Detect which cell encompasses the target text, then output its (X, Y) center coordinate. 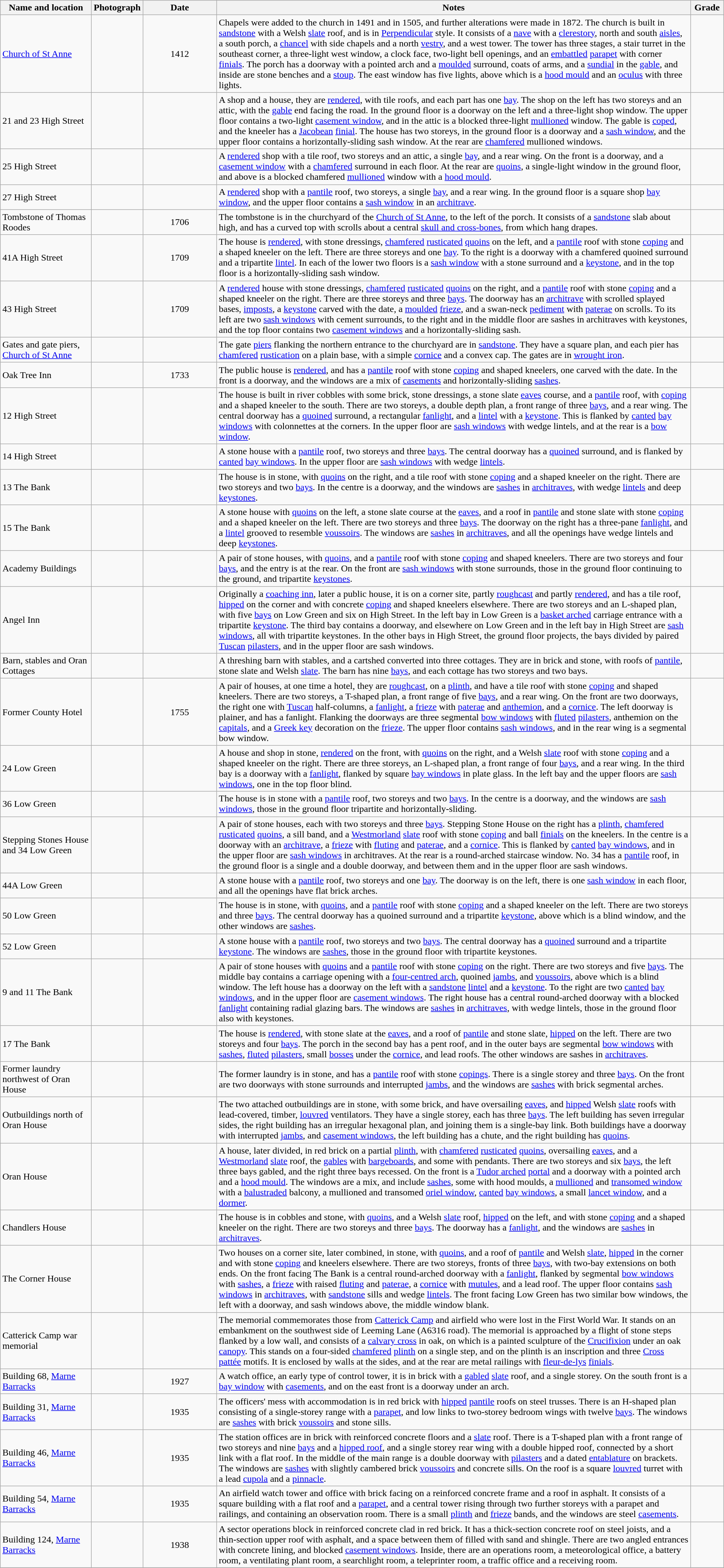
Building 46, Marne Barracks (46, 1458)
Building 31, Marne Barracks (46, 1412)
Catterick Camp war memorial (46, 1341)
50 Low Green (46, 916)
Photograph (117, 8)
1938 (179, 1545)
9 and 11 The Bank (46, 992)
44A Low Green (46, 885)
1706 (179, 222)
12 High Street (46, 416)
Former County Hotel (46, 712)
Building 68, Marne Barracks (46, 1382)
1927 (179, 1382)
52 Low Green (46, 946)
Tombstone of Thomas Roodes (46, 222)
21 and 23 High Street (46, 121)
Gates and gate piers,Church of St Anne (46, 349)
Building 54, Marne Barracks (46, 1504)
36 Low Green (46, 804)
1412 (179, 54)
Oak Tree Inn (46, 375)
Church of St Anne (46, 54)
Name and location (46, 8)
Grade (707, 8)
Notes (453, 8)
Chandlers House (46, 1228)
Former laundry northwest of Oran House (46, 1079)
24 Low Green (46, 769)
15 The Bank (46, 528)
13 The Bank (46, 487)
Angel Inn (46, 620)
1755 (179, 712)
Date (179, 8)
Building 124, Marne Barracks (46, 1545)
17 The Bank (46, 1043)
1733 (179, 375)
Outbuildings north of Oran House (46, 1120)
25 High Street (46, 167)
43 High Street (46, 309)
14 High Street (46, 456)
The Corner House (46, 1279)
41A High Street (46, 257)
Stepping Stones House and 34 Low Green (46, 845)
27 High Street (46, 197)
Oran House (46, 1176)
Academy Buildings (46, 569)
Barn, stables and Oran Cottages (46, 666)
